Detect which cell encompasses the target text, then output its [X, Y] center coordinate. 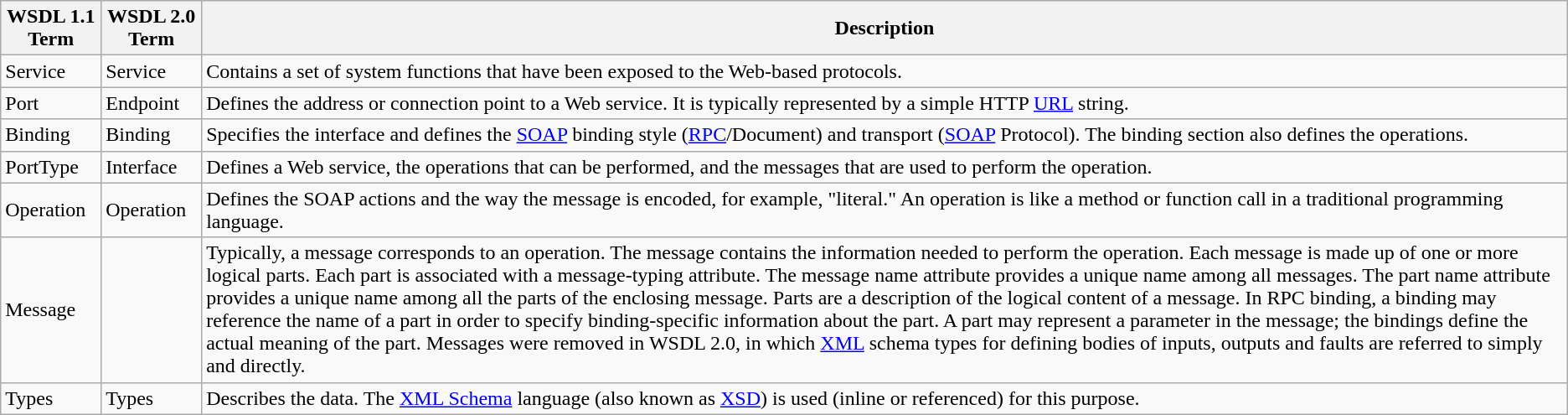
Message [51, 310]
Defines the address or connection point to a Web service. It is typically represented by a simple HTTP URL string. [885, 103]
WSDL 1.1 Term [51, 29]
Port [51, 103]
Description [885, 29]
Interface [152, 167]
Defines a Web service, the operations that can be performed, and the messages that are used to perform the operation. [885, 167]
Contains a set of system functions that have been exposed to the Web-based protocols. [885, 71]
WSDL 2.0 Term [152, 29]
Endpoint [152, 103]
Describes the data. The XML Schema language (also known as XSD) is used (inline or referenced) for this purpose. [885, 398]
PortType [51, 167]
